Provide the (X, Y) coordinate of the cell's center where the given text is located.  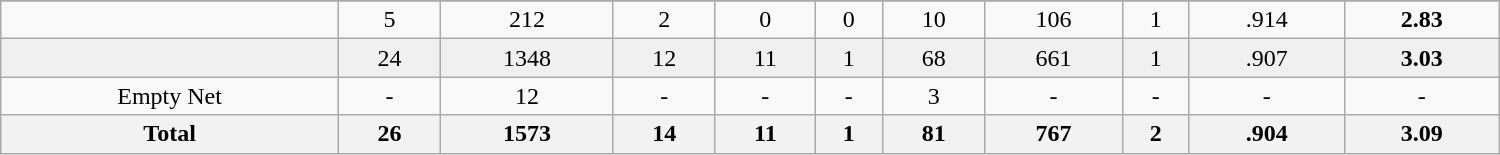
3.03 (1422, 58)
68 (933, 58)
10 (933, 20)
2.83 (1422, 20)
26 (389, 134)
.914 (1266, 20)
767 (1054, 134)
Empty Net (170, 96)
3 (933, 96)
24 (389, 58)
Total (170, 134)
5 (389, 20)
1348 (527, 58)
81 (933, 134)
212 (527, 20)
.907 (1266, 58)
14 (664, 134)
106 (1054, 20)
.904 (1266, 134)
3.09 (1422, 134)
1573 (527, 134)
661 (1054, 58)
